Return [X, Y] of the center of cell containing provided text 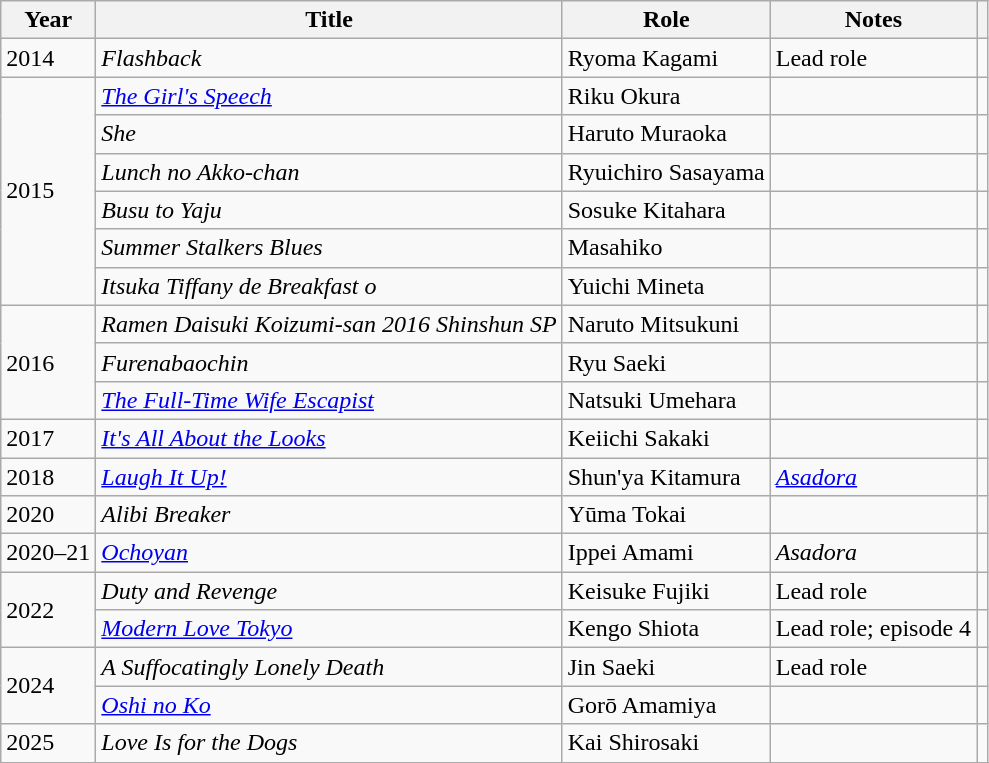
Ryuichiro Sasayama [666, 172]
Ippei Amami [666, 553]
Keisuke Fujiki [666, 591]
Yuichi Mineta [666, 286]
Shun'ya Kitamura [666, 477]
2016 [48, 362]
2020–21 [48, 553]
2017 [48, 438]
A Suffocatingly Lonely Death [329, 667]
Duty and Revenge [329, 591]
Kai Shirosaki [666, 743]
2018 [48, 477]
She [329, 134]
Summer Stalkers Blues [329, 248]
Masahiko [666, 248]
Natsuki Umehara [666, 400]
Lunch no Akko-chan [329, 172]
Notes [873, 20]
It's All About the Looks [329, 438]
Busu to Yaju [329, 210]
2015 [48, 191]
Ramen Daisuki Koizumi-san 2016 Shinshun SP [329, 324]
Title [329, 20]
The Girl's Speech [329, 96]
Lead role; episode 4 [873, 629]
Alibi Breaker [329, 515]
Jin Saeki [666, 667]
Furenabaochin [329, 362]
Kengo Shiota [666, 629]
Oshi no Ko [329, 705]
Itsuka Tiffany de Breakfast o [329, 286]
Haruto Muraoka [666, 134]
Laugh It Up! [329, 477]
2025 [48, 743]
2020 [48, 515]
2022 [48, 610]
Yūma Tokai [666, 515]
Role [666, 20]
Sosuke Kitahara [666, 210]
Ochoyan [329, 553]
2014 [48, 58]
Year [48, 20]
Ryoma Kagami [666, 58]
Gorō Amamiya [666, 705]
Ryu Saeki [666, 362]
Modern Love Tokyo [329, 629]
The Full-Time Wife Escapist [329, 400]
Flashback [329, 58]
Riku Okura [666, 96]
Naruto Mitsukuni [666, 324]
2024 [48, 686]
Keiichi Sakaki [666, 438]
Love Is for the Dogs [329, 743]
